For the text-containing cell, return its midpoint in (x, y) coordinate format. 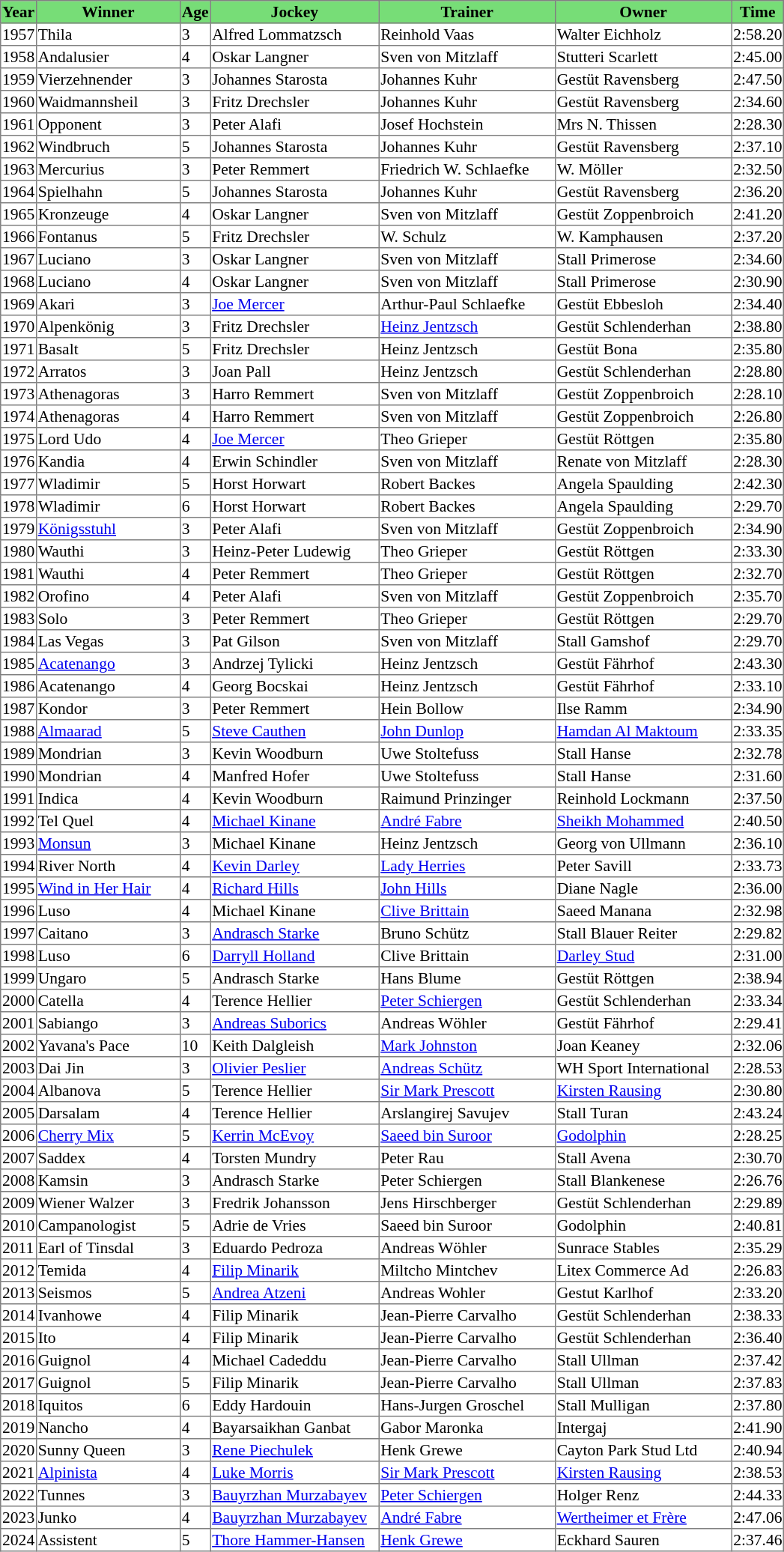
Darryll Holland (295, 956)
Eddy Hardouin (295, 1405)
2013 (19, 1293)
Time (758, 12)
2:37.46 (758, 1540)
Bruno Schütz (467, 933)
1966 (19, 237)
1994 (19, 866)
Sheikh Mohammed (643, 821)
Tunnes (108, 1495)
Winner (108, 12)
Waidmannsheil (108, 102)
2:37.42 (758, 1360)
2008 (19, 1180)
Rene Piechulek (295, 1450)
Miltcho Mintchev (467, 1270)
Arslangirej Savujev (467, 1113)
Renate von Mitzlaff (643, 461)
2:32.50 (758, 169)
Wind in Her Hair (108, 888)
Stall Gamshof (643, 641)
Adrie de Vries (295, 1225)
1986 (19, 686)
Torsten Mundry (295, 1158)
2006 (19, 1136)
Mark Johnston (467, 1046)
2:37.10 (758, 147)
1963 (19, 169)
2:33.30 (758, 551)
Temida (108, 1270)
1988 (19, 731)
2:35.70 (758, 596)
Stutteri Scarlett (643, 57)
1977 (19, 484)
2009 (19, 1203)
Stall Avena (643, 1158)
2:47.50 (758, 79)
Yavana's Pace (108, 1046)
2010 (19, 1225)
2:26.80 (758, 416)
Reinhold Lockmann (643, 798)
Arthur-Paul Schlaefke (467, 304)
2:30.80 (758, 1091)
2:37.50 (758, 798)
Lady Herries (467, 866)
2:29.41 (758, 1023)
2:32.98 (758, 911)
1996 (19, 911)
2:29.82 (758, 933)
2:40.94 (758, 1450)
1974 (19, 416)
1965 (19, 214)
1995 (19, 888)
1991 (19, 798)
W. Schulz (467, 237)
2021 (19, 1473)
2:36.40 (758, 1338)
2017 (19, 1383)
2002 (19, 1046)
Sabiango (108, 1023)
Las Vegas (108, 641)
1990 (19, 776)
Monsun (108, 843)
1967 (19, 259)
10 (195, 1046)
2015 (19, 1338)
Königsstuhl (108, 529)
1975 (19, 439)
Gabor Maronka (467, 1428)
Andrzej Tylicki (295, 664)
1959 (19, 79)
2:34.40 (758, 304)
1971 (19, 349)
Nancho (108, 1428)
Reinhold Vaas (467, 34)
Assistent (108, 1540)
Wertheimer et Frère (643, 1518)
Orofino (108, 596)
2:41.90 (758, 1428)
Eckhard Sauren (643, 1540)
2:33.10 (758, 686)
Walter Eichholz (643, 34)
Cayton Park Stud Ltd (643, 1450)
Darsalam (108, 1113)
1980 (19, 551)
Peter Rau (467, 1158)
1958 (19, 57)
Basalt (108, 349)
Georg von Ullmann (643, 843)
2:42.30 (758, 484)
Diane Nagle (643, 888)
Stall Mulligan (643, 1405)
Hans-Jurgen Groschel (467, 1405)
2:33.35 (758, 731)
Hans Blume (467, 978)
Fredrik Johansson (295, 1203)
1999 (19, 978)
Earl of Tinsdal (108, 1248)
2:38.94 (758, 978)
John Hills (467, 888)
Junko (108, 1518)
Hein Bollow (467, 709)
Sunny Queen (108, 1450)
Almaarad (108, 731)
1993 (19, 843)
Pat Gilson (295, 641)
2019 (19, 1428)
1970 (19, 327)
2:28.25 (758, 1136)
Stall Blauer Reiter (643, 933)
Thila (108, 34)
Arratos (108, 372)
Gestüt Ebbesloh (643, 304)
Kerrin McEvoy (295, 1136)
Saddex (108, 1158)
2:36.00 (758, 888)
Lord Udo (108, 439)
2:30.70 (758, 1158)
River North (108, 866)
1976 (19, 461)
1962 (19, 147)
Kandia (108, 461)
Dai Jin (108, 1068)
Thore Hammer-Hansen (295, 1540)
Raimund Prinzinger (467, 798)
Friedrich W. Schlaefke (467, 169)
WH Sport International (643, 1068)
2:37.80 (758, 1405)
2:28.53 (758, 1068)
John Dunlop (467, 731)
Sunrace Stables (643, 1248)
2:40.50 (758, 821)
Kronzeuge (108, 214)
2000 (19, 1001)
Fontanus (108, 237)
2:28.10 (758, 394)
2:33.34 (758, 1001)
1964 (19, 192)
2:41.20 (758, 214)
2:31.00 (758, 956)
Andreas Suborics (295, 1023)
Vierzehnender (108, 79)
Andalusier (108, 57)
2:32.06 (758, 1046)
2023 (19, 1518)
2011 (19, 1248)
Litex Commerce Ad (643, 1270)
Albanova (108, 1091)
2:36.10 (758, 843)
2:29.89 (758, 1203)
Josef Hochstein (467, 124)
2:37.83 (758, 1383)
Seismos (108, 1293)
2:32.70 (758, 574)
Wiener Walzer (108, 1203)
Jockey (295, 12)
Eduardo Pedroza (295, 1248)
Solo (108, 619)
Erwin Schindler (295, 461)
Steve Cauthen (295, 731)
Iquitos (108, 1405)
W. Möller (643, 169)
Mrs N. Thissen (643, 124)
Heinz-Peter Ludewig (295, 551)
Andreas Schütz (467, 1068)
2:38.53 (758, 1473)
1997 (19, 933)
1992 (19, 821)
Stall Blankenese (643, 1180)
Holger Renz (643, 1495)
Intergaj (643, 1428)
Andreas Wohler (467, 1293)
Alpenkönig (108, 327)
Keith Dalgleish (295, 1046)
Alfred Lommatzsch (295, 34)
2:26.83 (758, 1270)
Peter Savill (643, 866)
Joan Keaney (643, 1046)
Joan Pall (295, 372)
Michael Cadeddu (295, 1360)
Kamsin (108, 1180)
2:38.80 (758, 327)
2:30.90 (758, 282)
1973 (19, 394)
1981 (19, 574)
1984 (19, 641)
2007 (19, 1158)
1968 (19, 282)
2:28.80 (758, 372)
Campanologist (108, 1225)
2:37.20 (758, 237)
Luke Morris (295, 1473)
2:38.33 (758, 1315)
2:26.76 (758, 1180)
2001 (19, 1023)
2005 (19, 1113)
2004 (19, 1091)
Manfred Hofer (295, 776)
1989 (19, 754)
Andrea Atzeni (295, 1293)
1961 (19, 124)
Alpinista (108, 1473)
2:33.20 (758, 1293)
Kevin Darley (295, 866)
Olivier Peslier (295, 1068)
Gestut Karlhof (643, 1293)
2:32.78 (758, 754)
Indica (108, 798)
1982 (19, 596)
Tel Quel (108, 821)
2024 (19, 1540)
2:31.60 (758, 776)
2:44.33 (758, 1495)
Ilse Ramm (643, 709)
Georg Bocskai (295, 686)
Jens Hirschberger (467, 1203)
2012 (19, 1270)
Year (19, 12)
2016 (19, 1360)
Trainer (467, 12)
Age (195, 12)
Spielhahn (108, 192)
2:43.30 (758, 664)
2:45.00 (758, 57)
1979 (19, 529)
2020 (19, 1450)
2:33.73 (758, 866)
1960 (19, 102)
Mercurius (108, 169)
Windbruch (108, 147)
Opponent (108, 124)
Ito (108, 1338)
1987 (19, 709)
2:36.20 (758, 192)
Richard Hills (295, 888)
2:47.06 (758, 1518)
2:58.20 (758, 34)
2018 (19, 1405)
Ungaro (108, 978)
Hamdan Al Maktoum (643, 731)
Saeed Manana (643, 911)
2:43.24 (758, 1113)
1969 (19, 304)
1978 (19, 506)
1998 (19, 956)
Ivanhowe (108, 1315)
Stall Turan (643, 1113)
Caitano (108, 933)
Kondor (108, 709)
Akari (108, 304)
2:35.29 (758, 1248)
2003 (19, 1068)
W. Kamphausen (643, 237)
Darley Stud (643, 956)
2022 (19, 1495)
1972 (19, 372)
1983 (19, 619)
Gestüt Bona (643, 349)
1957 (19, 34)
Catella (108, 1001)
1985 (19, 664)
2014 (19, 1315)
Bayarsaikhan Ganbat (295, 1428)
Owner (643, 12)
2:40.81 (758, 1225)
Cherry Mix (108, 1136)
